Pinpoint the cell where the given text exists, returning its [x, y] midpoint coordinate. 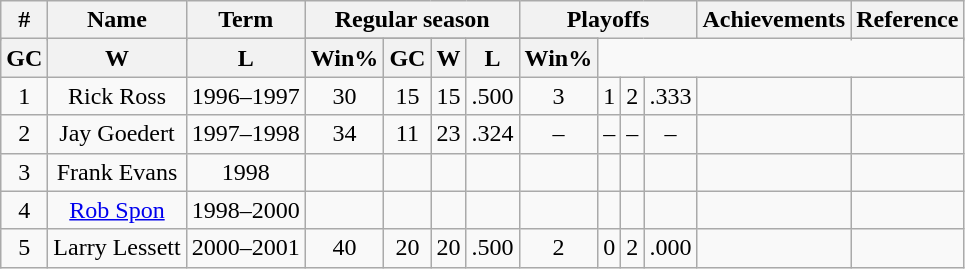
2000–2001 [246, 248]
Name [117, 20]
Rick Ross [117, 96]
Achievements [774, 20]
.324 [492, 134]
1998–2000 [246, 210]
0 [610, 248]
1996–1997 [246, 96]
5 [24, 248]
Jay Goedert [117, 134]
.000 [670, 248]
40 [344, 248]
Playoffs [608, 20]
Regular season [412, 20]
4 [24, 210]
1998 [246, 172]
1997–1998 [246, 134]
Frank Evans [117, 172]
34 [344, 134]
Larry Lessett [117, 248]
Reference [908, 20]
23 [448, 134]
.333 [670, 96]
Term [246, 20]
11 [408, 134]
Rob Spon [117, 210]
30 [344, 96]
# [24, 20]
